Scan for the cell matching the given text and deliver its (x, y) coordinate at center. 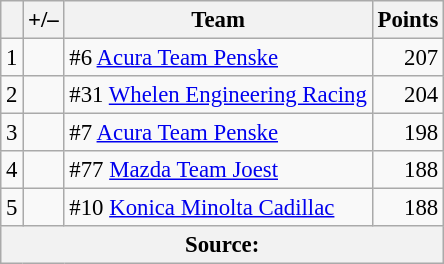
#31 Whelen Engineering Racing (218, 95)
2 (12, 95)
Team (218, 20)
204 (408, 95)
3 (12, 133)
Source: (222, 245)
Points (408, 20)
+/– (44, 20)
5 (12, 208)
4 (12, 170)
#6 Acura Team Penske (218, 58)
#77 Mazda Team Joest (218, 170)
207 (408, 58)
#10 Konica Minolta Cadillac (218, 208)
1 (12, 58)
198 (408, 133)
#7 Acura Team Penske (218, 133)
